Identify which cell holds the provided text, then report its (x, y) central coordinate. 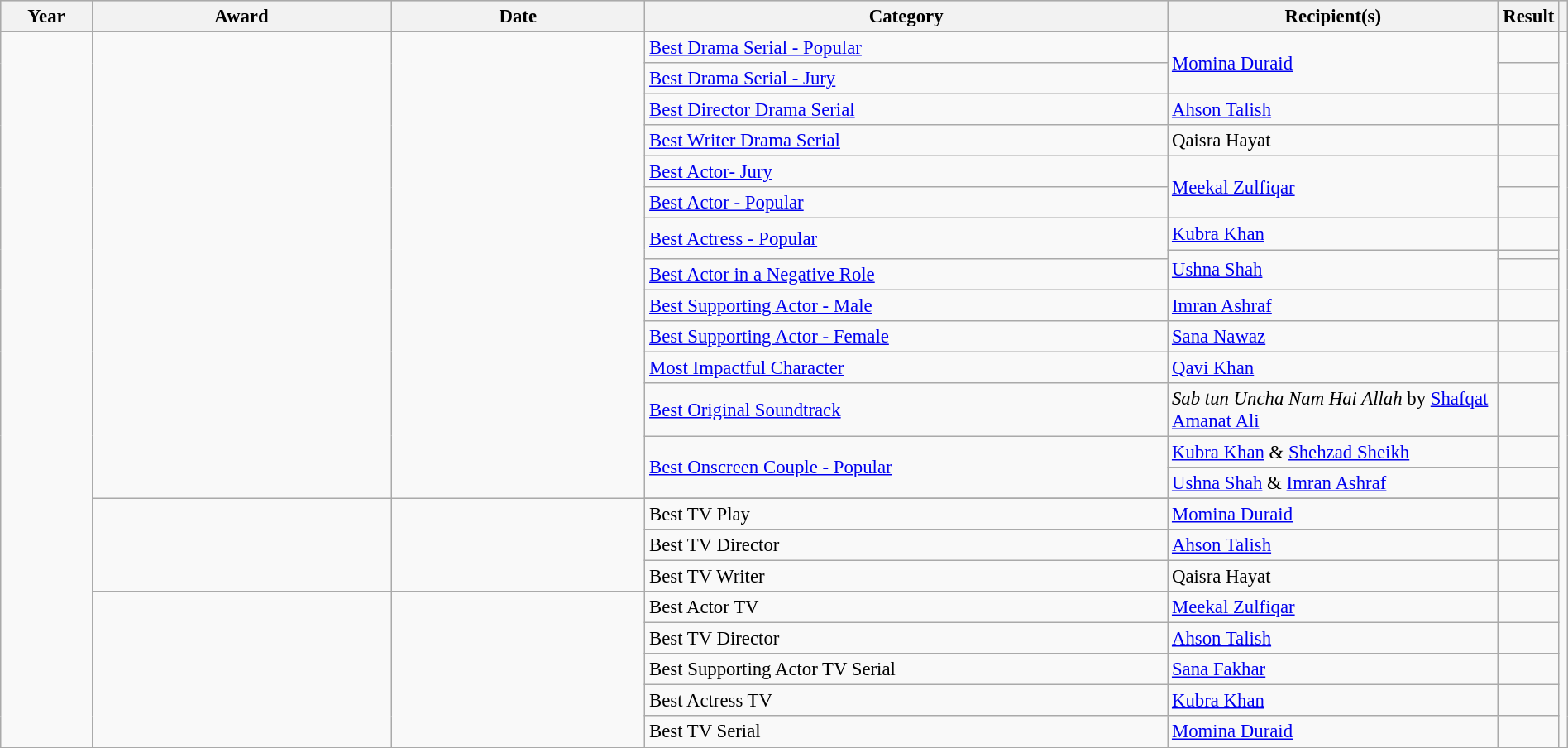
Result (1528, 17)
Best Director Drama Serial (906, 110)
Ushna Shah (1333, 270)
Most Impactful Character (906, 367)
Best Actor in a Negative Role (906, 274)
Best TV Play (906, 514)
Best Drama Serial - Popular (906, 48)
Best Supporting Actor - Male (906, 305)
Best Writer Drama Serial (906, 141)
Best Original Soundtrack (906, 410)
Recipient(s) (1333, 17)
Sab tun Uncha Nam Hai Allah by Shafqat Amanat Ali (1333, 410)
Year (46, 17)
Date (518, 17)
Sana Nawaz (1333, 336)
Best Actor- Jury (906, 172)
Best Actor TV (906, 607)
Best Actor - Popular (906, 203)
Best TV Serial (906, 732)
Best Drama Serial - Jury (906, 79)
Best Actress - Popular (906, 238)
Sana Fakhar (1333, 669)
Kubra Khan & Shehzad Sheikh (1333, 452)
Imran Ashraf (1333, 305)
Best Actress TV (906, 701)
Category (906, 17)
Qavi Khan (1333, 367)
Best Supporting Actor - Female (906, 336)
Ushna Shah & Imran Ashraf (1333, 483)
Award (241, 17)
Best Onscreen Couple - Popular (906, 467)
Best Supporting Actor TV Serial (906, 669)
Best TV Writer (906, 577)
